Determine the (x, y) coordinate at the center of the cell enclosing the given text.  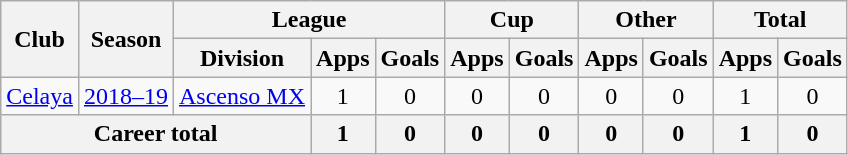
League (310, 20)
Career total (156, 134)
Season (126, 39)
Ascenso MX (242, 96)
Other (646, 20)
Total (780, 20)
Celaya (40, 96)
Club (40, 39)
Division (242, 58)
Cup (512, 20)
2018–19 (126, 96)
